Identify which cell holds the provided text, then report its [x, y] central coordinate. 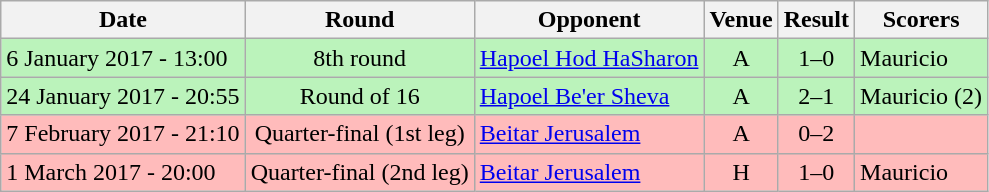
1 March 2017 - 20:00 [123, 172]
Venue [741, 20]
Hapoel Hod HaSharon [589, 58]
Mauricio (2) [922, 96]
Round [360, 20]
Date [123, 20]
Scorers [922, 20]
Quarter-final (1st leg) [360, 134]
Hapoel Be'er Sheva [589, 96]
Opponent [589, 20]
H [741, 172]
Quarter-final (2nd leg) [360, 172]
2–1 [816, 96]
8th round [360, 58]
0–2 [816, 134]
6 January 2017 - 13:00 [123, 58]
Result [816, 20]
Round of 16 [360, 96]
7 February 2017 - 21:10 [123, 134]
24 January 2017 - 20:55 [123, 96]
